Extract the [x, y] coordinate from the center of the cell holding the provided text.  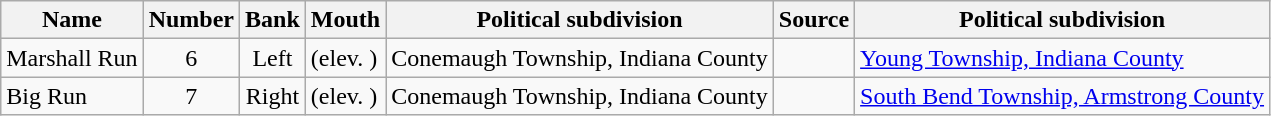
Right [273, 96]
7 [191, 96]
Mouth [345, 20]
South Bend Township, Armstrong County [1062, 96]
Left [273, 58]
Young Township, Indiana County [1062, 58]
Name [72, 20]
Marshall Run [72, 58]
Big Run [72, 96]
Bank [273, 20]
Number [191, 20]
6 [191, 58]
Source [814, 20]
